Determine the [x, y] coordinate at the center of the cell enclosing the given text.  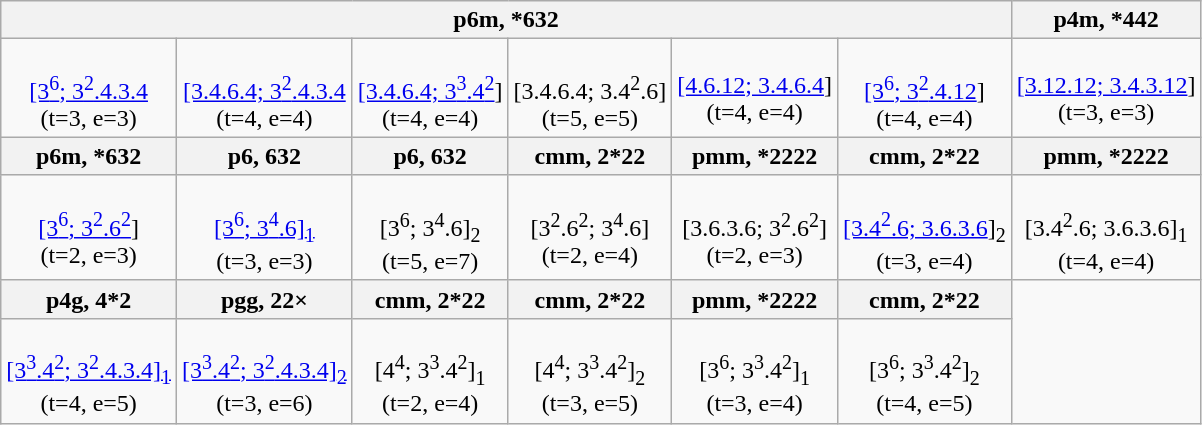
[36; 32.4.12](t=4, e=4) [924, 88]
[3.4.6.4; 33.42](t=4, e=4) [430, 88]
[3.12.12; 3.4.3.12](t=3, e=3) [1106, 88]
[32.62; 34.6](t=2, e=4) [590, 228]
[33.42; 32.4.3.4]2(t=3, e=6) [265, 370]
[3.4.6.4; 3.42.6](t=5, e=5) [590, 88]
[36; 34.6]2(t=5, e=7) [430, 228]
[3.42.6; 3.6.3.6]1(t=4, e=4) [1106, 228]
pgg, 22× [265, 299]
[33.42; 32.4.3.4]1(t=4, e=5) [89, 370]
p4m, *442 [1106, 20]
[44; 33.42]1(t=2, e=4) [430, 370]
p4g, 4*2 [89, 299]
[36; 32.62](t=2, e=3) [89, 228]
[4.6.12; 3.4.6.4](t=4, e=4) [755, 88]
[44; 33.42]2(t=3, e=5) [590, 370]
[36; 33.42]1(t=3, e=4) [755, 370]
[3.6.3.6; 32.62](t=2, e=3) [755, 228]
[36; 33.42]2(t=4, e=5) [924, 370]
[36; 34.6]1(t=3, e=3) [265, 228]
[3.4.6.4; 32.4.3.4(t=4, e=4) [265, 88]
[36; 32.4.3.4(t=3, e=3) [89, 88]
[3.42.6; 3.6.3.6]2(t=3, e=4) [924, 228]
